Return [X, Y] of the center of cell containing provided text 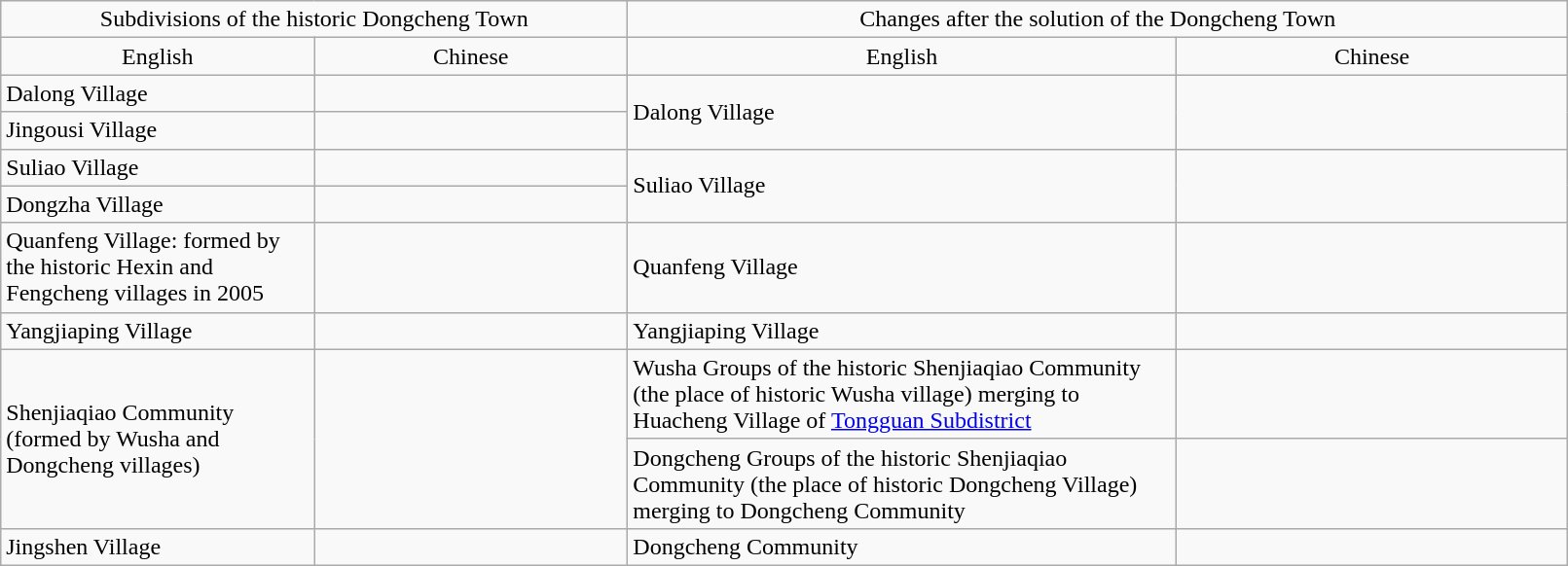
Shenjiaqiao Community (formed by Wusha and Dongcheng villages) [158, 439]
Quanfeng Village [902, 267]
Jingshen Village [158, 547]
Quanfeng Village: formed by the historic Hexin and Fengcheng villages in 2005 [158, 267]
Dongcheng Groups of the historic Shenjiaqiao Community (the place of historic Dongcheng Village) merging to Dongcheng Community [902, 483]
Jingousi Village [158, 130]
Dongzha Village [158, 204]
Dongcheng Community [902, 547]
Subdivisions of the historic Dongcheng Town [314, 19]
Wusha Groups of the historic Shenjiaqiao Community (the place of historic Wusha village) merging to Huacheng Village of Tongguan Subdistrict [902, 394]
Changes after the solution of the Dongcheng Town [1098, 19]
